From the cell containing the given text, extract its center point as [x, y] coordinate. 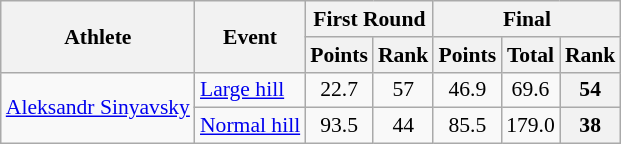
Athlete [98, 36]
Normal hill [250, 126]
38 [590, 126]
54 [590, 90]
Large hill [250, 90]
57 [404, 90]
Final [526, 19]
85.5 [467, 126]
44 [404, 126]
First Round [369, 19]
Aleksandr Sinyavsky [98, 108]
179.0 [530, 126]
Total [530, 55]
22.7 [339, 90]
46.9 [467, 90]
Event [250, 36]
93.5 [339, 126]
69.6 [530, 90]
